Search for the cell housing the specified text and yield its (X, Y) center coordinate. 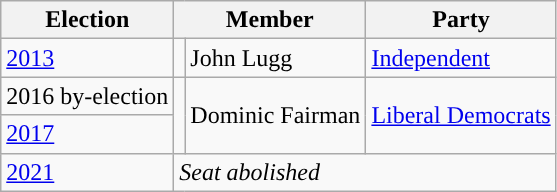
Member (270, 20)
2016 by-election (88, 96)
Liberal Democrats (461, 115)
2021 (88, 172)
Election (88, 20)
2013 (88, 58)
John Lugg (276, 58)
Party (461, 20)
Seat abolished (365, 172)
Independent (461, 58)
Dominic Fairman (276, 115)
2017 (88, 134)
